Search for the cell housing the specified text and yield its (X, Y) center coordinate. 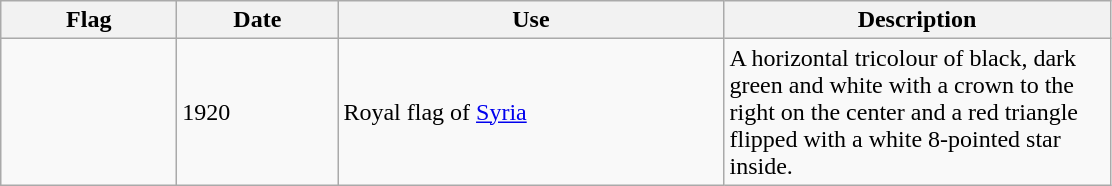
Use (531, 20)
1920 (258, 112)
Description (917, 20)
Flag (89, 20)
Royal flag of Syria (531, 112)
Date (258, 20)
